Pinpoint the cell where the given text exists, returning its (X, Y) midpoint coordinate. 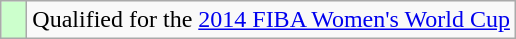
Qualified for the 2014 FIBA Women's World Cup (272, 20)
